Find where the given text appears and provide that cell's center as [X, Y] coordinate. 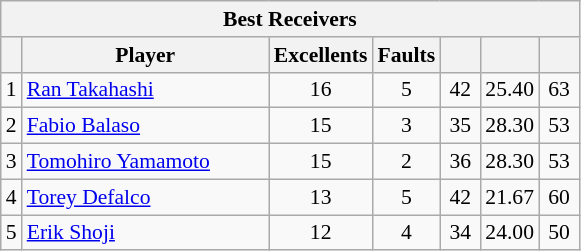
50 [559, 233]
Erik Shoji [146, 233]
Tomohiro Yamamoto [146, 162]
Best Receivers [290, 19]
16 [321, 90]
Torey Defalco [146, 197]
1 [12, 90]
36 [460, 162]
60 [559, 197]
Player [146, 55]
25.40 [510, 90]
21.67 [510, 197]
34 [460, 233]
35 [460, 126]
Fabio Balaso [146, 126]
Ran Takahashi [146, 90]
24.00 [510, 233]
13 [321, 197]
Excellents [321, 55]
12 [321, 233]
Faults [406, 55]
63 [559, 90]
